Capture the cell that displays the provided text and extract its [X, Y] central coordinate. 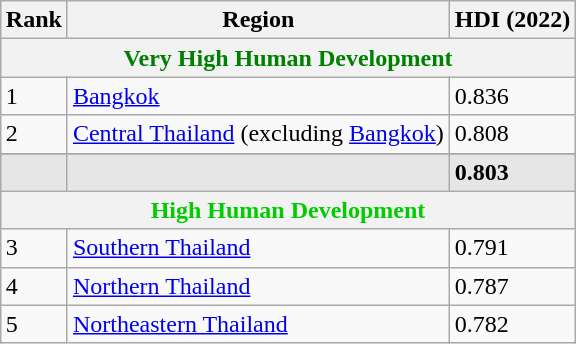
High Human Development [288, 210]
4 [34, 286]
0.787 [512, 286]
Northern Thailand [258, 286]
5 [34, 324]
Bangkok [258, 96]
3 [34, 248]
1 [34, 96]
HDI (2022) [512, 20]
2 [34, 134]
0.803 [512, 172]
Central Thailand (excluding Bangkok) [258, 134]
Northeastern Thailand [258, 324]
0.808 [512, 134]
Very High Human Development [288, 58]
0.836 [512, 96]
Region [258, 20]
Rank [34, 20]
0.791 [512, 248]
Southern Thailand [258, 248]
0.782 [512, 324]
